From the cell containing the given text, extract its center point as (X, Y) coordinate. 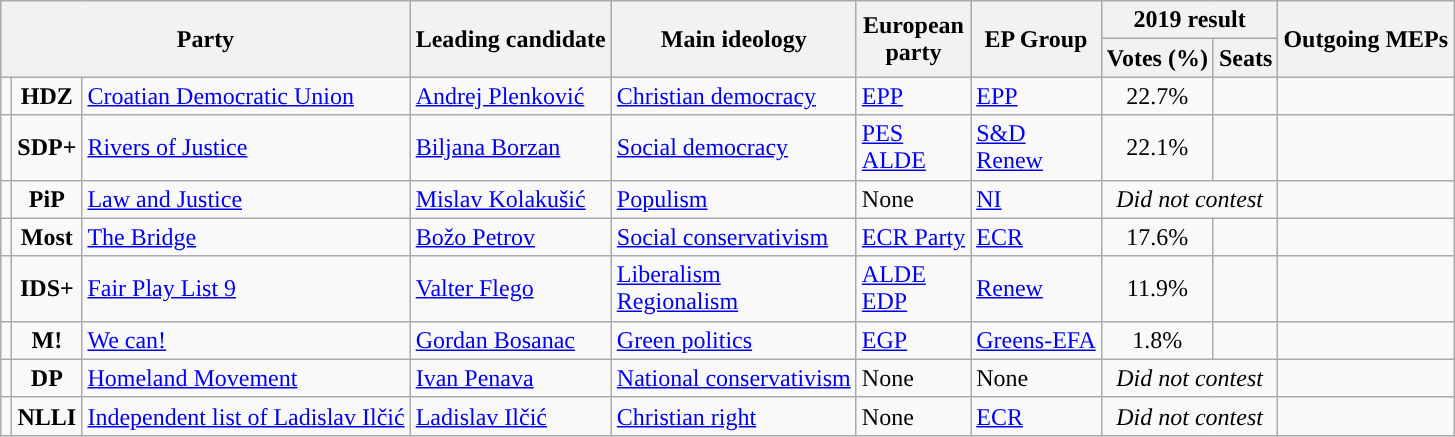
Leading candidate (510, 39)
The Bridge (246, 237)
Greens-EFA (1036, 340)
Europeanparty (913, 39)
Fair Play List 9 (246, 288)
Christian right (734, 416)
Mislav Kolakušić (510, 199)
Populism (734, 199)
Most (47, 237)
Independent list of Ladislav Ilčić (246, 416)
Social democracy (734, 148)
Law and Justice (246, 199)
Valter Flego (510, 288)
2019 result (1190, 20)
ECR Party (913, 237)
1.8% (1157, 340)
PiP (47, 199)
LiberalismRegionalism (734, 288)
National conservativism (734, 378)
Party (206, 39)
Croatian Democratic Union (246, 96)
Božo Petrov (510, 237)
EGP (913, 340)
Ivan Penava (510, 378)
22.1% (1157, 148)
DP (47, 378)
Green politics (734, 340)
Christian democracy (734, 96)
Main ideology (734, 39)
PESALDE (913, 148)
Rivers of Justice (246, 148)
Ladislav Ilčić (510, 416)
ALDEEDP (913, 288)
Gordan Bosanac (510, 340)
22.7% (1157, 96)
SDP+ (47, 148)
Seats (1245, 58)
Outgoing MEPs (1366, 39)
S&DRenew (1036, 148)
IDS+ (47, 288)
M! (47, 340)
We can! (246, 340)
EP Group (1036, 39)
Votes (%) (1157, 58)
11.9% (1157, 288)
Social conservativism (734, 237)
NI (1036, 199)
HDZ (47, 96)
Andrej Plenković (510, 96)
Homeland Movement (246, 378)
Renew (1036, 288)
17.6% (1157, 237)
NLLI (47, 416)
Biljana Borzan (510, 148)
